Scan for the cell matching the given text and deliver its [X, Y] coordinate at center. 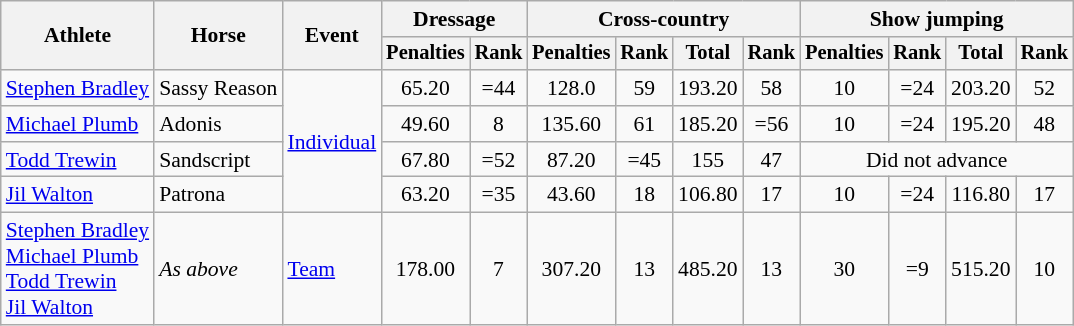
65.20 [425, 88]
Horse [218, 36]
58 [772, 88]
195.20 [980, 124]
52 [1045, 88]
43.60 [571, 195]
155 [708, 160]
59 [644, 88]
185.20 [708, 124]
128.0 [571, 88]
Dressage [454, 19]
=45 [644, 160]
=52 [499, 160]
Individual [332, 141]
63.20 [425, 195]
Cross-country [664, 19]
As above [218, 269]
Adonis [218, 124]
135.60 [571, 124]
87.20 [571, 160]
Sassy Reason [218, 88]
Sandscript [218, 160]
18 [644, 195]
8 [499, 124]
106.80 [708, 195]
=35 [499, 195]
203.20 [980, 88]
Did not advance [936, 160]
30 [844, 269]
49.60 [425, 124]
Team [332, 269]
307.20 [571, 269]
Stephen BradleyMichael PlumbTodd TrewinJil Walton [78, 269]
116.80 [980, 195]
=9 [917, 269]
61 [644, 124]
193.20 [708, 88]
Todd Trewin [78, 160]
Patrona [218, 195]
Event [332, 36]
Jil Walton [78, 195]
Michael Plumb [78, 124]
Show jumping [936, 19]
=56 [772, 124]
7 [499, 269]
Stephen Bradley [78, 88]
485.20 [708, 269]
=44 [499, 88]
67.80 [425, 160]
515.20 [980, 269]
48 [1045, 124]
47 [772, 160]
Athlete [78, 36]
178.00 [425, 269]
